Return [X, Y] of the center of cell containing provided text 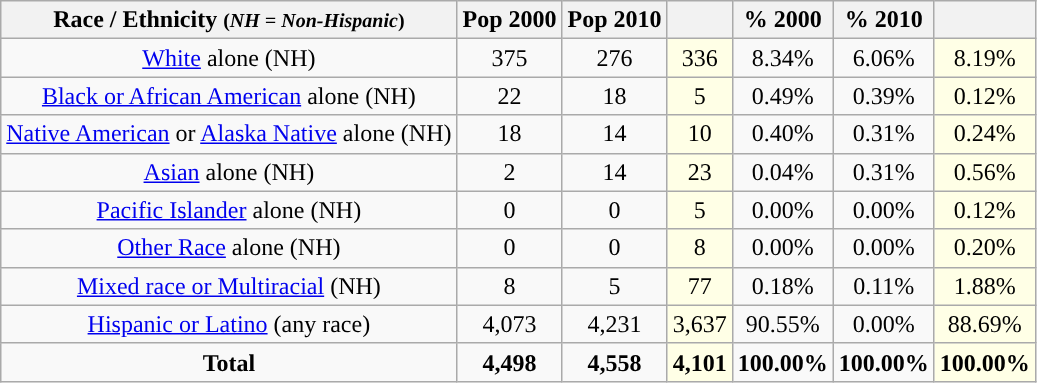
% 2000 [782, 20]
8.19% [984, 58]
3,637 [700, 324]
23 [700, 172]
Asian alone (NH) [229, 172]
336 [700, 58]
0.24% [984, 134]
0.04% [782, 172]
White alone (NH) [229, 58]
Pop 2000 [510, 20]
4,231 [614, 324]
8.34% [782, 58]
0.20% [984, 248]
0.11% [884, 286]
Pacific Islander alone (NH) [229, 210]
Black or African American alone (NH) [229, 96]
Race / Ethnicity (NH = Non-Hispanic) [229, 20]
2 [510, 172]
375 [510, 58]
Pop 2010 [614, 20]
Total [229, 362]
4,498 [510, 362]
77 [700, 286]
Other Race alone (NH) [229, 248]
88.69% [984, 324]
276 [614, 58]
4,101 [700, 362]
Native American or Alaska Native alone (NH) [229, 134]
10 [700, 134]
4,073 [510, 324]
90.55% [782, 324]
0.18% [782, 286]
% 2010 [884, 20]
0.49% [782, 96]
Mixed race or Multiracial (NH) [229, 286]
0.39% [884, 96]
4,558 [614, 362]
Hispanic or Latino (any race) [229, 324]
22 [510, 96]
0.40% [782, 134]
1.88% [984, 286]
0.56% [984, 172]
6.06% [884, 58]
